Return the (X, Y) coordinate for the center point of the cell that contains the specified text.  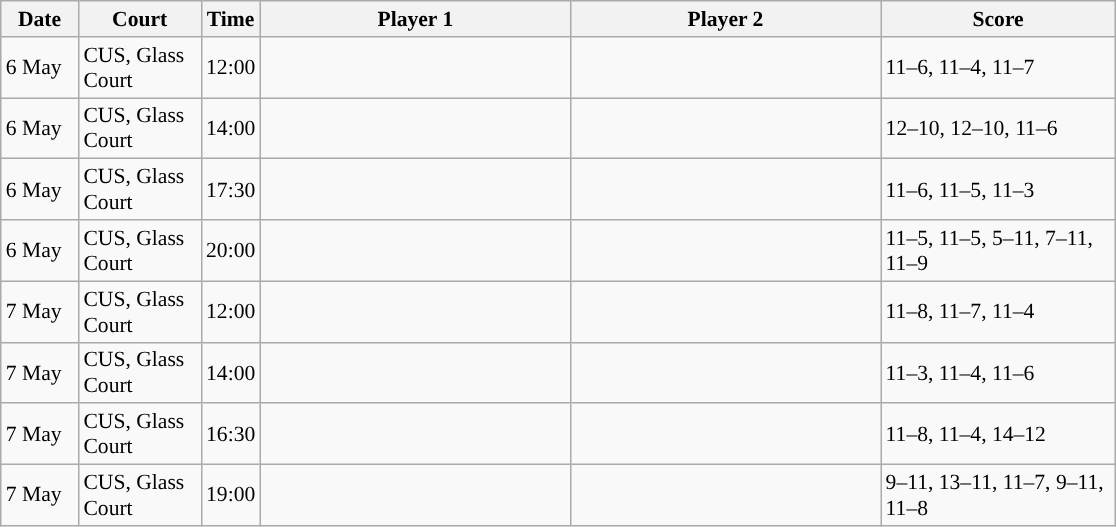
11–8, 11–4, 14–12 (998, 434)
16:30 (230, 434)
11–6, 11–4, 11–7 (998, 68)
11–3, 11–4, 11–6 (998, 372)
Player 2 (725, 19)
11–6, 11–5, 11–3 (998, 190)
Player 1 (415, 19)
19:00 (230, 496)
20:00 (230, 250)
Time (230, 19)
11–8, 11–7, 11–4 (998, 312)
9–11, 13–11, 11–7, 9–11, 11–8 (998, 496)
17:30 (230, 190)
Court (140, 19)
12–10, 12–10, 11–6 (998, 128)
Date (40, 19)
11–5, 11–5, 5–11, 7–11, 11–9 (998, 250)
Score (998, 19)
